Search for the cell housing the specified text and yield its (x, y) center coordinate. 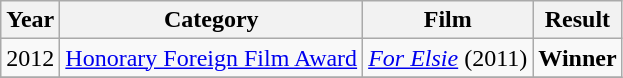
2012 (30, 58)
For Elsie (2011) (448, 58)
Result (578, 20)
Honorary Foreign Film Award (212, 58)
Category (212, 20)
Winner (578, 58)
Year (30, 20)
Film (448, 20)
